Scan for the cell matching the given text and deliver its [X, Y] coordinate at center. 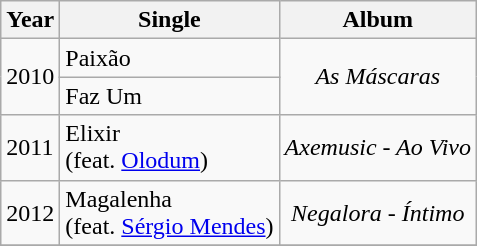
Single [170, 20]
2011 [30, 148]
Faz Um [170, 96]
As Máscaras [378, 77]
Album [378, 20]
Axemusic - Ao Vivo [378, 148]
Negalora - Íntimo [378, 212]
Paixão [170, 58]
Magalenha(feat. Sérgio Mendes) [170, 212]
2010 [30, 77]
Elixir(feat. Olodum) [170, 148]
2012 [30, 212]
Year [30, 20]
